Locate the cell with the specified text and output its (X, Y) center coordinate. 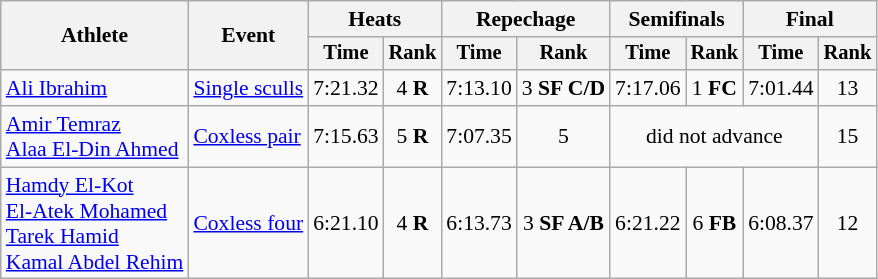
6 FB (715, 223)
5 R (413, 136)
did not advance (714, 136)
Semifinals (676, 19)
7:15.63 (346, 136)
3 SF A/B (564, 223)
Coxless pair (248, 136)
Repechage (526, 19)
Ali Ibrahim (95, 88)
Coxless four (248, 223)
Athlete (95, 36)
Heats (374, 19)
6:21.10 (346, 223)
6:21.22 (648, 223)
Final (810, 19)
3 SF C/D (564, 88)
12 (848, 223)
15 (848, 136)
7:21.32 (346, 88)
Hamdy El-KotEl-Atek MohamedTarek HamidKamal Abdel Rehim (95, 223)
5 (564, 136)
7:07.35 (478, 136)
6:08.37 (780, 223)
Amir TemrazAlaa El-Din Ahmed (95, 136)
7:17.06 (648, 88)
6:13.73 (478, 223)
Event (248, 36)
7:13.10 (478, 88)
1 FC (715, 88)
Single sculls (248, 88)
7:01.44 (780, 88)
13 (848, 88)
